Find where the given text appears and provide that cell's center as (X, Y) coordinate. 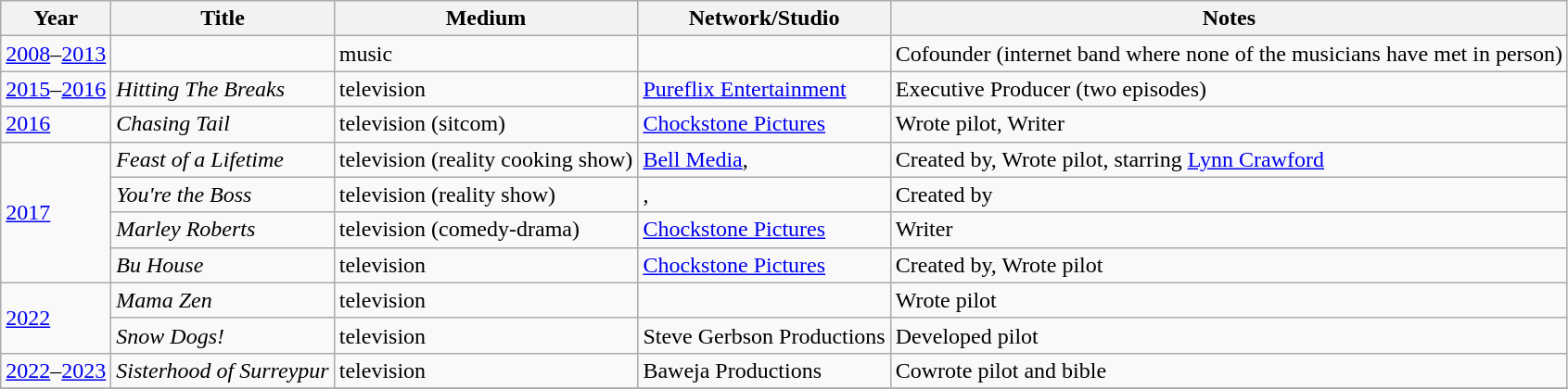
2017 (56, 212)
Sisterhood of Surreypur (223, 370)
Snow Dogs! (223, 335)
Steve Gerbson Productions (764, 335)
Chasing Tail (223, 124)
television (reality show) (486, 194)
music (486, 54)
Wrote pilot (1229, 300)
Created by, Wrote pilot, starring Lynn Crawford (1229, 159)
Marley Roberts (223, 230)
Notes (1229, 19)
2022–2023 (56, 370)
Feast of a Lifetime (223, 159)
Pureflix Entertainment (764, 89)
Hitting The Breaks (223, 89)
2008–2013 (56, 54)
Developed pilot (1229, 335)
Title (223, 19)
Wrote pilot, Writer (1229, 124)
2022 (56, 318)
You're the Boss (223, 194)
Mama Zen (223, 300)
television (sitcom) (486, 124)
, (764, 194)
television (comedy-drama) (486, 230)
Network/Studio (764, 19)
Writer (1229, 230)
2016 (56, 124)
Medium (486, 19)
Cowrote pilot and bible (1229, 370)
Created by (1229, 194)
Bu House (223, 265)
Created by, Wrote pilot (1229, 265)
Baweja Productions (764, 370)
2015–2016 (56, 89)
Executive Producer (two episodes) (1229, 89)
television (reality cooking show) (486, 159)
Bell Media, (764, 159)
Cofounder (internet band where none of the musicians have met in person) (1229, 54)
Year (56, 19)
